Search for the cell housing the specified text and yield its (x, y) center coordinate. 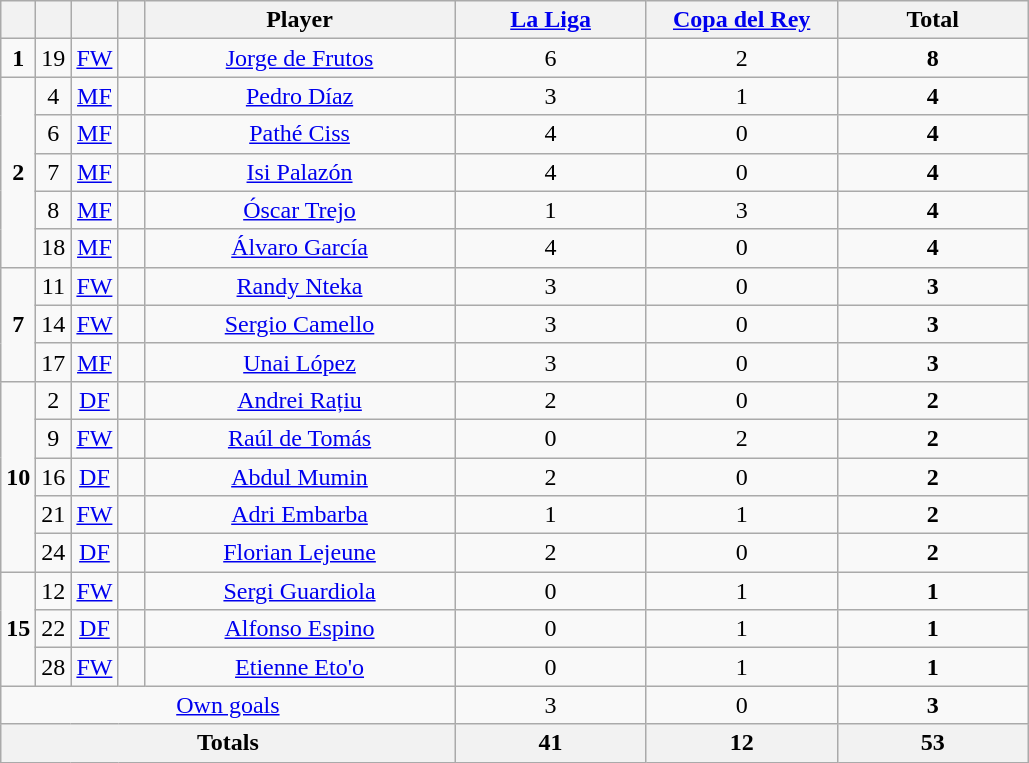
15 (18, 629)
Isi Palazón (300, 172)
Randy Nteka (300, 286)
Player (300, 20)
Adri Embarba (300, 515)
Pedro Díaz (300, 96)
10 (18, 476)
Abdul Mumin (300, 477)
Etienne Eto'o (300, 667)
Sergi Guardiola (300, 591)
Óscar Trejo (300, 210)
Alfonso Espino (300, 629)
Unai López (300, 362)
16 (54, 477)
Totals (228, 743)
28 (54, 667)
41 (550, 743)
19 (54, 58)
Copa del Rey (742, 20)
Andrei Rațiu (300, 400)
21 (54, 515)
Total (932, 20)
Pathé Ciss (300, 134)
53 (932, 743)
Sergio Camello (300, 324)
9 (54, 438)
Álvaro García (300, 248)
17 (54, 362)
11 (54, 286)
Jorge de Frutos (300, 58)
24 (54, 553)
14 (54, 324)
22 (54, 629)
18 (54, 248)
Florian Lejeune (300, 553)
Own goals (228, 705)
La Liga (550, 20)
Raúl de Tomás (300, 438)
